Return (x, y) of the center of cell containing provided text 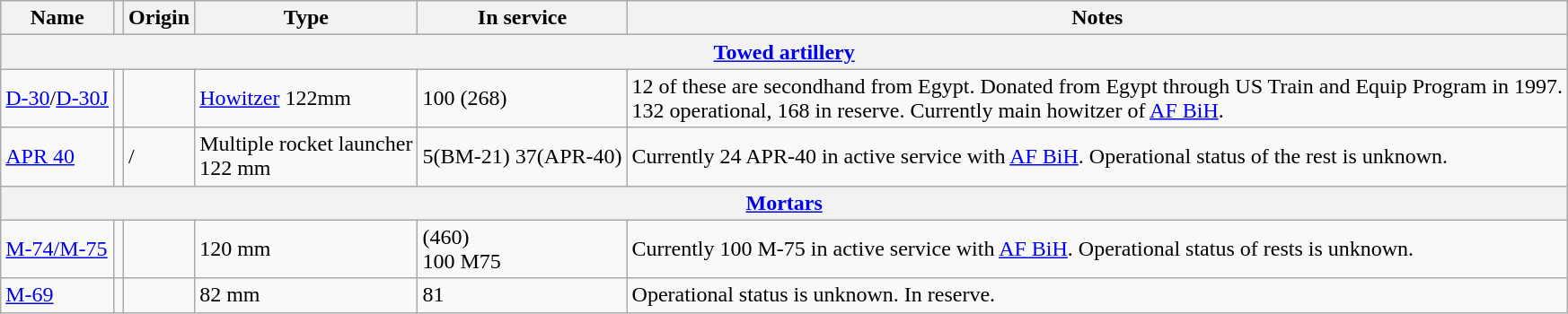
82 mm (306, 295)
M-69 (57, 295)
D-30/D-30J (57, 99)
Multiple rocket launcher122 mm (306, 156)
Towed artillery (785, 52)
Name (57, 18)
Howitzer 122mm (306, 99)
Currently 100 M-75 in active service with AF BiH. Operational status of rests is unknown. (1097, 249)
Notes (1097, 18)
Operational status is unknown. In reserve. (1097, 295)
81 (523, 295)
120 mm (306, 249)
/ (160, 156)
100 (268) (523, 99)
In service (523, 18)
Type (306, 18)
5(BM-21) 37(APR-40) (523, 156)
Mortars (785, 203)
Origin (160, 18)
Currently 24 APR-40 in active service with AF BiH. Operational status of the rest is unknown. (1097, 156)
(460)100 M75 (523, 249)
APR 40 (57, 156)
M-74/M-75 (57, 249)
